Search for the cell housing the specified text and yield its [X, Y] center coordinate. 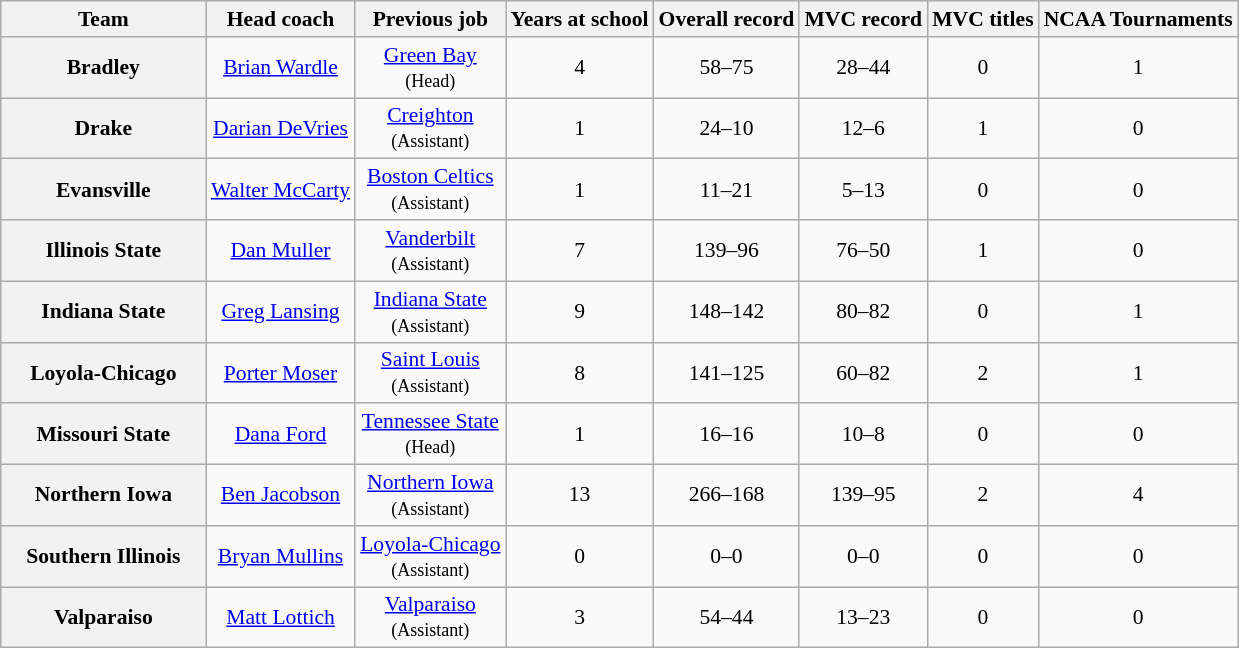
139–96 [727, 250]
3 [580, 618]
Previous job [430, 19]
Illinois State [104, 250]
Loyola-Chicago [104, 372]
Dana Ford [280, 434]
28–44 [863, 68]
Team [104, 19]
148–142 [727, 312]
54–44 [727, 618]
Ben Jacobson [280, 496]
266–168 [727, 496]
Missouri State [104, 434]
Tennessee State(Head) [430, 434]
7 [580, 250]
Saint Louis(Assistant) [430, 372]
Walter McCarty [280, 190]
Northern Iowa [104, 496]
Boston Celtics(Assistant) [430, 190]
Dan Muller [280, 250]
Evansville [104, 190]
Southern Illinois [104, 556]
Overall record [727, 19]
Matt Lottich [280, 618]
13–23 [863, 618]
Years at school [580, 19]
Indiana State(Assistant) [430, 312]
MVC titles [982, 19]
Porter Moser [280, 372]
12–6 [863, 128]
Loyola-Chicago(Assistant) [430, 556]
Drake [104, 128]
Brian Wardle [280, 68]
10–8 [863, 434]
Bryan Mullins [280, 556]
Greg Lansing [280, 312]
Valparaiso(Assistant) [430, 618]
Valparaiso [104, 618]
Darian DeVries [280, 128]
11–21 [727, 190]
16–16 [727, 434]
Indiana State [104, 312]
139–95 [863, 496]
Bradley [104, 68]
13 [580, 496]
9 [580, 312]
8 [580, 372]
60–82 [863, 372]
141–125 [727, 372]
5–13 [863, 190]
Northern Iowa(Assistant) [430, 496]
76–50 [863, 250]
58–75 [727, 68]
MVC record [863, 19]
Creighton(Assistant) [430, 128]
Head coach [280, 19]
24–10 [727, 128]
80–82 [863, 312]
NCAA Tournaments [1138, 19]
Vanderbilt(Assistant) [430, 250]
Green Bay(Head) [430, 68]
